Output the (X, Y) coordinate of the center of the cell containing the given text.  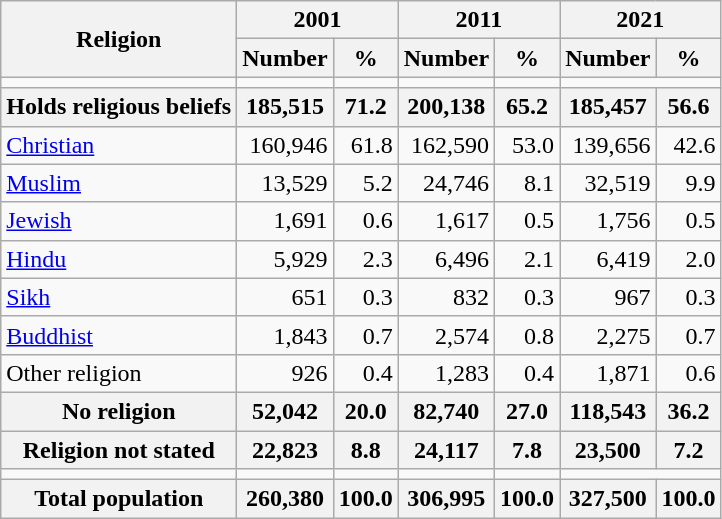
24,117 (446, 449)
1,283 (446, 373)
Total population (119, 499)
Holds religious beliefs (119, 107)
2011 (478, 20)
1,617 (446, 221)
Religion (119, 39)
24,746 (446, 183)
23,500 (608, 449)
7.8 (528, 449)
2,574 (446, 335)
Religion not stated (119, 449)
5.2 (366, 183)
185,457 (608, 107)
118,543 (608, 411)
162,590 (446, 145)
0.8 (528, 335)
Muslim (119, 183)
6,496 (446, 259)
65.2 (528, 107)
56.6 (688, 107)
160,946 (285, 145)
1,691 (285, 221)
Christian (119, 145)
42.6 (688, 145)
Other religion (119, 373)
2021 (640, 20)
20.0 (366, 411)
9.9 (688, 183)
Sikh (119, 297)
No religion (119, 411)
200,138 (446, 107)
Hindu (119, 259)
6,419 (608, 259)
27.0 (528, 411)
7.2 (688, 449)
32,519 (608, 183)
52,042 (285, 411)
260,380 (285, 499)
8.1 (528, 183)
8.8 (366, 449)
327,500 (608, 499)
967 (608, 297)
1,756 (608, 221)
2001 (318, 20)
2.3 (366, 259)
139,656 (608, 145)
2.0 (688, 259)
651 (285, 297)
926 (285, 373)
61.8 (366, 145)
185,515 (285, 107)
Buddhist (119, 335)
306,995 (446, 499)
71.2 (366, 107)
1,871 (608, 373)
832 (446, 297)
53.0 (528, 145)
13,529 (285, 183)
5,929 (285, 259)
2.1 (528, 259)
Jewish (119, 221)
2,275 (608, 335)
82,740 (446, 411)
1,843 (285, 335)
22,823 (285, 449)
36.2 (688, 411)
